Search for the cell housing the specified text and yield its (x, y) center coordinate. 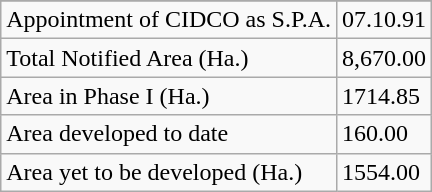
Area in Phase I (Ha.) (169, 96)
Appointment of CIDCO as S.P.A. (169, 20)
1714.85 (384, 96)
Area developed to date (169, 134)
Total Notified Area (Ha.) (169, 58)
160.00 (384, 134)
Area yet to be developed (Ha.) (169, 172)
1554.00 (384, 172)
07.10.91 (384, 20)
8,670.00 (384, 58)
